Return the [x, y] coordinate for the center point of the cell that contains the specified text.  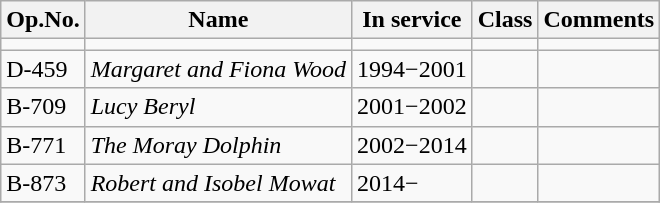
Class [505, 20]
Name [218, 20]
2002−2014 [412, 145]
1994−2001 [412, 69]
Margaret and Fiona Wood [218, 69]
Comments [599, 20]
D-459 [43, 69]
2001−2002 [412, 107]
Op.No. [43, 20]
Robert and Isobel Mowat [218, 183]
B-873 [43, 183]
Lucy Beryl [218, 107]
In service [412, 20]
2014− [412, 183]
B-709 [43, 107]
B-771 [43, 145]
The Moray Dolphin [218, 145]
